Determine the (x, y) coordinate at the center of the cell enclosing the given text.  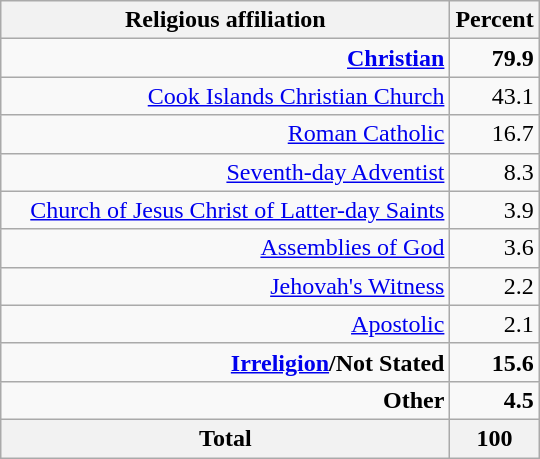
Cook Islands Christian Church (226, 96)
4.5 (494, 400)
Irreligion/Not Stated (226, 362)
2.2 (494, 286)
Christian (226, 58)
Percent (494, 20)
2.1 (494, 324)
43.1 (494, 96)
Other (226, 400)
Jehovah's Witness (226, 286)
16.7 (494, 134)
8.3 (494, 172)
Seventh-day Adventist (226, 172)
Church of Jesus Christ of Latter-day Saints (226, 210)
79.9 (494, 58)
15.6 (494, 362)
3.9 (494, 210)
Assemblies of God (226, 248)
Roman Catholic (226, 134)
Total (226, 438)
Religious affiliation (226, 20)
Apostolic (226, 324)
3.6 (494, 248)
100 (494, 438)
